Scan for the cell matching the given text and deliver its (X, Y) coordinate at center. 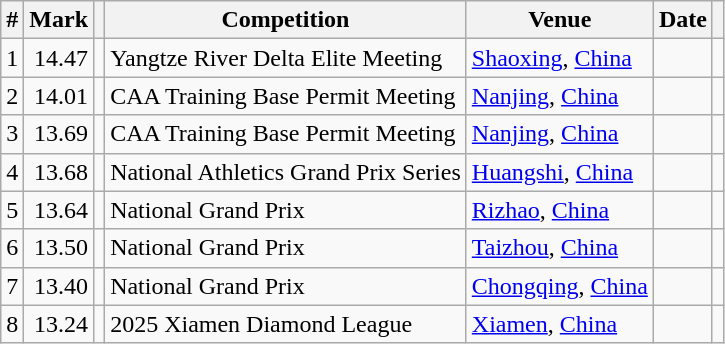
5 (12, 210)
8 (12, 324)
Xiamen, China (560, 324)
14.01 (59, 96)
13.64 (59, 210)
13.50 (59, 248)
Date (682, 20)
Chongqing, China (560, 286)
13.69 (59, 134)
Mark (59, 20)
Yangtze River Delta Elite Meeting (286, 58)
Huangshi, China (560, 172)
13.68 (59, 172)
Taizhou, China (560, 248)
Rizhao, China (560, 210)
1 (12, 58)
6 (12, 248)
13.40 (59, 286)
Competition (286, 20)
2 (12, 96)
National Athletics Grand Prix Series (286, 172)
13.24 (59, 324)
# (12, 20)
4 (12, 172)
3 (12, 134)
Venue (560, 20)
2025 Xiamen Diamond League (286, 324)
Shaoxing, China (560, 58)
7 (12, 286)
14.47 (59, 58)
